Search for the cell housing the specified text and yield its (X, Y) center coordinate. 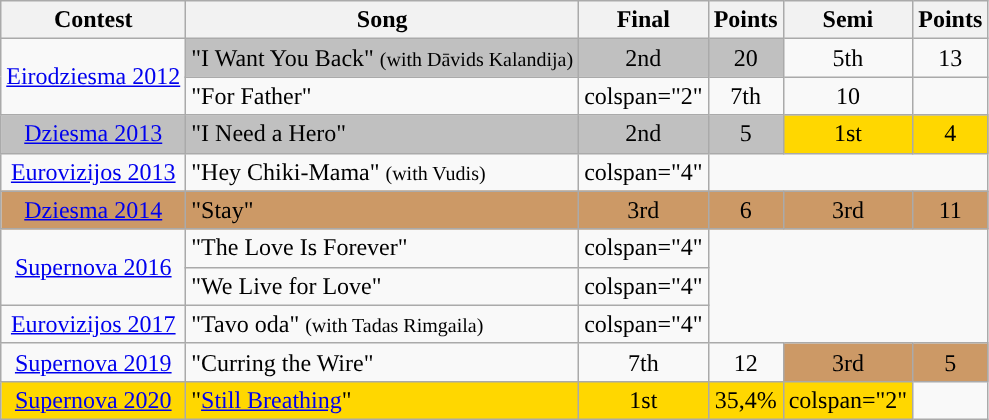
4 (950, 134)
Final (644, 20)
"Curring the Wire" (382, 362)
Supernova 2020 (94, 400)
12 (746, 362)
20 (746, 58)
13 (950, 58)
11 (950, 210)
Song (382, 20)
6 (746, 210)
Eurovizijos 2013 (94, 172)
Contest (94, 20)
"Tavo oda" (with Tadas Rimgaila) (382, 324)
"I Want You Back" (with Dāvids Kalandija) (382, 58)
"The Love Is Forever" (382, 248)
"Stay" (382, 210)
"Still Breathing" (382, 400)
Semi (848, 20)
"For Father" (382, 96)
Eurovizijos 2017 (94, 324)
5th (848, 58)
"I Need a Hero" (382, 134)
Dziesma 2014 (94, 210)
35,4% (746, 400)
Dziesma 2013 (94, 134)
Eirodziesma 2012 (94, 77)
"We Live for Love" (382, 286)
Supernova 2016 (94, 267)
"Hey Chiki-Mama" (with Vudis) (382, 172)
Supernova 2019 (94, 362)
10 (848, 96)
